Search for the cell housing the specified text and yield its [x, y] center coordinate. 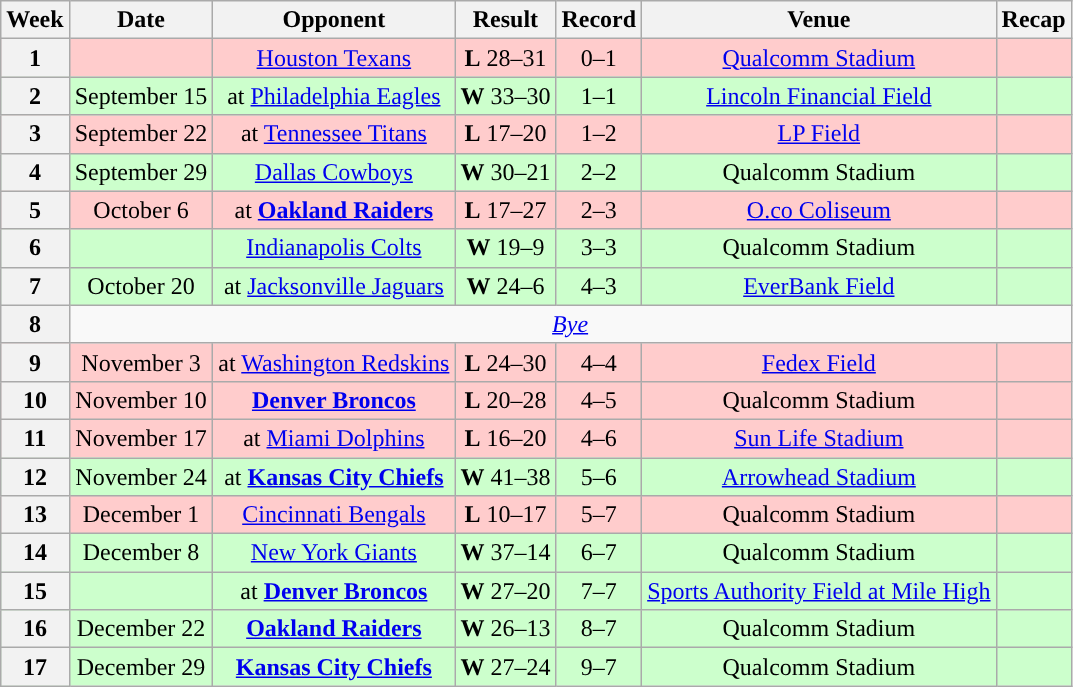
4 [35, 172]
2–3 [599, 210]
New York Giants [334, 553]
W 19–9 [506, 248]
Kansas City Chiefs [334, 667]
at Kansas City Chiefs [334, 477]
W 27–24 [506, 667]
4–4 [599, 362]
Denver Broncos [334, 400]
November 24 [141, 477]
6–7 [599, 553]
12 [35, 477]
at Tennessee Titans [334, 134]
November 10 [141, 400]
2 [35, 96]
Sports Authority Field at Mile High [819, 591]
L 17–20 [506, 134]
W 24–6 [506, 286]
1–1 [599, 96]
Houston Texans [334, 58]
1 [35, 58]
L 28–31 [506, 58]
W 33–30 [506, 96]
17 [35, 667]
Dallas Cowboys [334, 172]
4–6 [599, 438]
7–7 [599, 591]
3–3 [599, 248]
EverBank Field [819, 286]
W 26–13 [506, 629]
Oakland Raiders [334, 629]
L 24–30 [506, 362]
September 29 [141, 172]
O.co Coliseum [819, 210]
8 [35, 324]
Arrowhead Stadium [819, 477]
Indianapolis Colts [334, 248]
8–7 [599, 629]
December 8 [141, 553]
W 27–20 [506, 591]
October 6 [141, 210]
5–6 [599, 477]
Week [35, 20]
December 29 [141, 667]
1–2 [599, 134]
5–7 [599, 515]
W 30–21 [506, 172]
13 [35, 515]
4–5 [599, 400]
December 22 [141, 629]
Date [141, 20]
Opponent [334, 20]
9 [35, 362]
9–7 [599, 667]
0–1 [599, 58]
15 [35, 591]
4–3 [599, 286]
Record [599, 20]
10 [35, 400]
at Jacksonville Jaguars [334, 286]
Cincinnati Bengals [334, 515]
November 17 [141, 438]
at Washington Redskins [334, 362]
at Denver Broncos [334, 591]
3 [35, 134]
14 [35, 553]
at Philadelphia Eagles [334, 96]
L 17–27 [506, 210]
December 1 [141, 515]
September 15 [141, 96]
L 16–20 [506, 438]
W 37–14 [506, 553]
16 [35, 629]
2–2 [599, 172]
Venue [819, 20]
Result [506, 20]
7 [35, 286]
Fedex Field [819, 362]
Recap [1034, 20]
L 10–17 [506, 515]
Lincoln Financial Field [819, 96]
Sun Life Stadium [819, 438]
at Miami Dolphins [334, 438]
November 3 [141, 362]
L 20–28 [506, 400]
Bye [570, 324]
W 41–38 [506, 477]
11 [35, 438]
LP Field [819, 134]
6 [35, 248]
October 20 [141, 286]
at Oakland Raiders [334, 210]
5 [35, 210]
September 22 [141, 134]
